Search for the cell housing the specified text and yield its [X, Y] center coordinate. 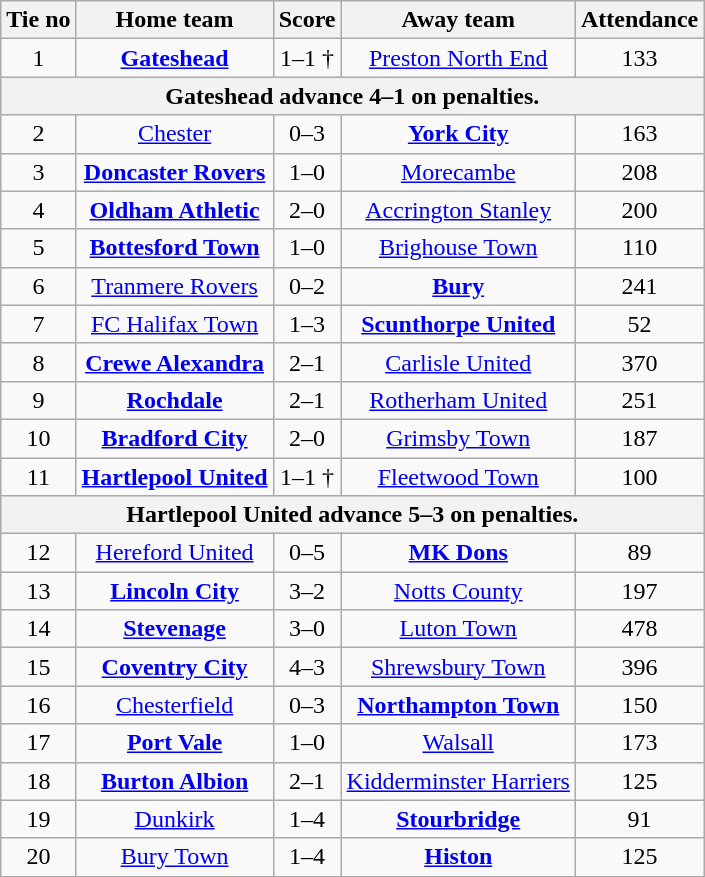
Scunthorpe United [458, 324]
Preston North End [458, 58]
19 [38, 819]
Carlisle United [458, 362]
478 [639, 629]
Burton Albion [174, 781]
Brighouse Town [458, 248]
13 [38, 591]
173 [639, 743]
Bury Town [174, 857]
0–2 [307, 286]
Attendance [639, 20]
208 [639, 172]
Coventry City [174, 667]
Luton Town [458, 629]
20 [38, 857]
FC Halifax Town [174, 324]
12 [38, 553]
89 [639, 553]
Rotherham United [458, 400]
Port Vale [174, 743]
1–3 [307, 324]
Stevenage [174, 629]
Kidderminster Harriers [458, 781]
187 [639, 438]
Histon [458, 857]
5 [38, 248]
York City [458, 134]
11 [38, 477]
3–0 [307, 629]
14 [38, 629]
241 [639, 286]
6 [38, 286]
1 [38, 58]
396 [639, 667]
Away team [458, 20]
163 [639, 134]
Accrington Stanley [458, 210]
Grimsby Town [458, 438]
Oldham Athletic [174, 210]
3–2 [307, 591]
Shrewsbury Town [458, 667]
Gateshead advance 4–1 on penalties. [352, 96]
Morecambe [458, 172]
251 [639, 400]
133 [639, 58]
2 [38, 134]
Notts County [458, 591]
Chester [174, 134]
Doncaster Rovers [174, 172]
Hereford United [174, 553]
Crewe Alexandra [174, 362]
Chesterfield [174, 705]
4–3 [307, 667]
197 [639, 591]
Walsall [458, 743]
370 [639, 362]
Rochdale [174, 400]
Tranmere Rovers [174, 286]
9 [38, 400]
Lincoln City [174, 591]
Bottesford Town [174, 248]
Bury [458, 286]
7 [38, 324]
Tie no [38, 20]
Stourbridge [458, 819]
MK Dons [458, 553]
Bradford City [174, 438]
17 [38, 743]
Gateshead [174, 58]
Fleetwood Town [458, 477]
100 [639, 477]
8 [38, 362]
15 [38, 667]
200 [639, 210]
Dunkirk [174, 819]
Northampton Town [458, 705]
Hartlepool United [174, 477]
91 [639, 819]
0–5 [307, 553]
16 [38, 705]
110 [639, 248]
4 [38, 210]
150 [639, 705]
3 [38, 172]
10 [38, 438]
18 [38, 781]
Hartlepool United advance 5–3 on penalties. [352, 515]
52 [639, 324]
Score [307, 20]
Home team [174, 20]
